Identify which cell holds the provided text, then report its (x, y) central coordinate. 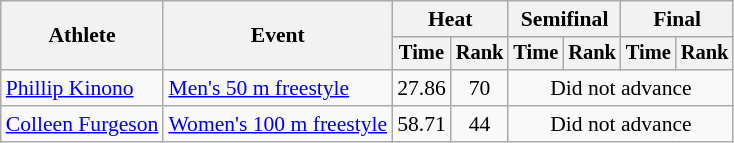
70 (480, 88)
58.71 (422, 124)
Final (677, 19)
Athlete (82, 36)
44 (480, 124)
Heat (450, 19)
Event (278, 36)
Phillip Kinono (82, 88)
Semifinal (564, 19)
Colleen Furgeson (82, 124)
Men's 50 m freestyle (278, 88)
27.86 (422, 88)
Women's 100 m freestyle (278, 124)
